Identify which cell holds the provided text, then report its [x, y] central coordinate. 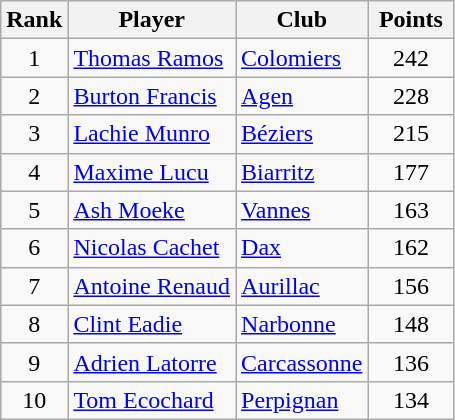
Thomas Ramos [152, 58]
162 [411, 248]
8 [34, 324]
Maxime Lucu [152, 172]
7 [34, 286]
Burton Francis [152, 96]
4 [34, 172]
148 [411, 324]
9 [34, 362]
136 [411, 362]
Club [302, 20]
177 [411, 172]
134 [411, 400]
Colomiers [302, 58]
163 [411, 210]
Dax [302, 248]
10 [34, 400]
5 [34, 210]
Vannes [302, 210]
6 [34, 248]
Aurillac [302, 286]
2 [34, 96]
Clint Eadie [152, 324]
Player [152, 20]
Rank [34, 20]
1 [34, 58]
3 [34, 134]
Carcassonne [302, 362]
Points [411, 20]
242 [411, 58]
Adrien Latorre [152, 362]
Antoine Renaud [152, 286]
Biarritz [302, 172]
Lachie Munro [152, 134]
215 [411, 134]
Ash Moeke [152, 210]
Nicolas Cachet [152, 248]
Béziers [302, 134]
Perpignan [302, 400]
156 [411, 286]
228 [411, 96]
Narbonne [302, 324]
Agen [302, 96]
Tom Ecochard [152, 400]
